Pinpoint the cell where the given text exists, returning its (x, y) midpoint coordinate. 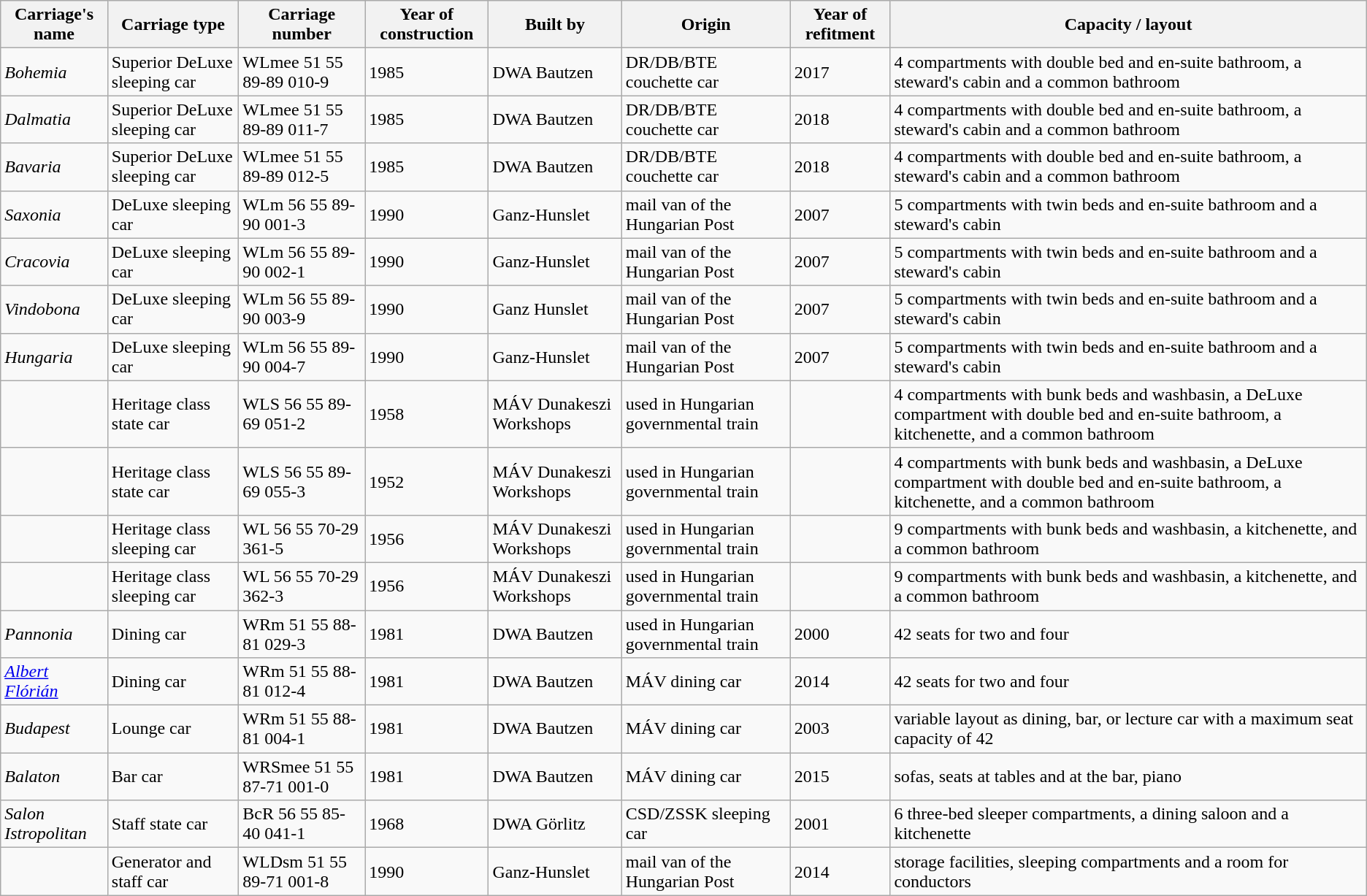
WL 56 55 70-29 361-5 (302, 539)
WL 56 55 70-29 362-3 (302, 586)
Budapest (54, 729)
WLDsm 51 55 89-71 001-8 (302, 872)
WRm 51 55 88-81 012-4 (302, 682)
Saxonia (54, 215)
6 three-bed sleeper compartments, a dining saloon and a kitchenette (1128, 824)
2000 (840, 634)
WLmee 51 55 89-89 011-7 (302, 120)
WRm 51 55 88-81 004-1 (302, 729)
Cracovia (54, 261)
1968 (426, 824)
Origin (705, 25)
WRm 51 55 88-81 029-3 (302, 634)
2001 (840, 824)
WLmee 51 55 89-89 012-5 (302, 166)
Bohemia (54, 72)
DWA Görlitz (555, 824)
WLm 56 55 89-90 003-9 (302, 310)
Albert Flórián (54, 682)
CSD/ZSSK sleeping car (705, 824)
variable layout as dining, bar, or lecture car with a maximum seat capacity of 42 (1128, 729)
Built by (555, 25)
2003 (840, 729)
Bar car (173, 777)
Generator and staff car (173, 872)
BcR 56 55 85-40 041-1 (302, 824)
WLm 56 55 89-90 001-3 (302, 215)
2015 (840, 777)
Year of construction (426, 25)
Balaton (54, 777)
WLm 56 55 89-90 002-1 (302, 261)
WLm 56 55 89-90 004-7 (302, 356)
Capacity / layout (1128, 25)
WLS 56 55 89-69 055-3 (302, 481)
2017 (840, 72)
storage facilities, sleeping compartments and a room for conductors (1128, 872)
1952 (426, 481)
Year of refitment (840, 25)
1958 (426, 414)
WRSmee 51 55 87-71 001-0 (302, 777)
Ganz Hunslet (555, 310)
Pannonia (54, 634)
Staff state car (173, 824)
Lounge car (173, 729)
sofas, seats at tables and at the bar, piano (1128, 777)
Dalmatia (54, 120)
WLmee 51 55 89-89 010-9 (302, 72)
Salon Istropolitan (54, 824)
Carriage type (173, 25)
Vindobona (54, 310)
Bavaria (54, 166)
WLS 56 55 89-69 051-2 (302, 414)
Carriage number (302, 25)
Hungaria (54, 356)
Carriage's name (54, 25)
